Locate the cell with the specified text and output its (x, y) center coordinate. 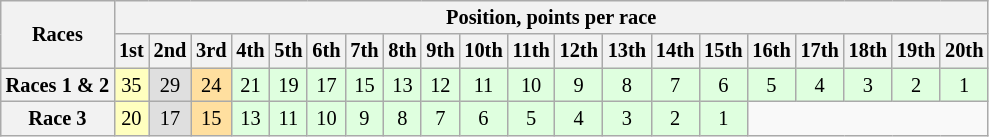
7th (364, 51)
24 (211, 85)
19th (916, 51)
6th (326, 51)
29 (170, 85)
11th (532, 51)
19 (288, 85)
5th (288, 51)
4th (250, 51)
12th (579, 51)
20th (964, 51)
3rd (211, 51)
12 (440, 85)
Races 1 & 2 (58, 85)
Race 3 (58, 118)
2nd (170, 51)
35 (132, 85)
20 (132, 118)
1st (132, 51)
15th (723, 51)
17th (820, 51)
10th (483, 51)
9th (440, 51)
Position, points per race (551, 17)
8th (402, 51)
Races (58, 34)
21 (250, 85)
16th (771, 51)
14th (675, 51)
13th (627, 51)
18th (868, 51)
